Determine the (X, Y) coordinate at the center of the cell enclosing the given text.  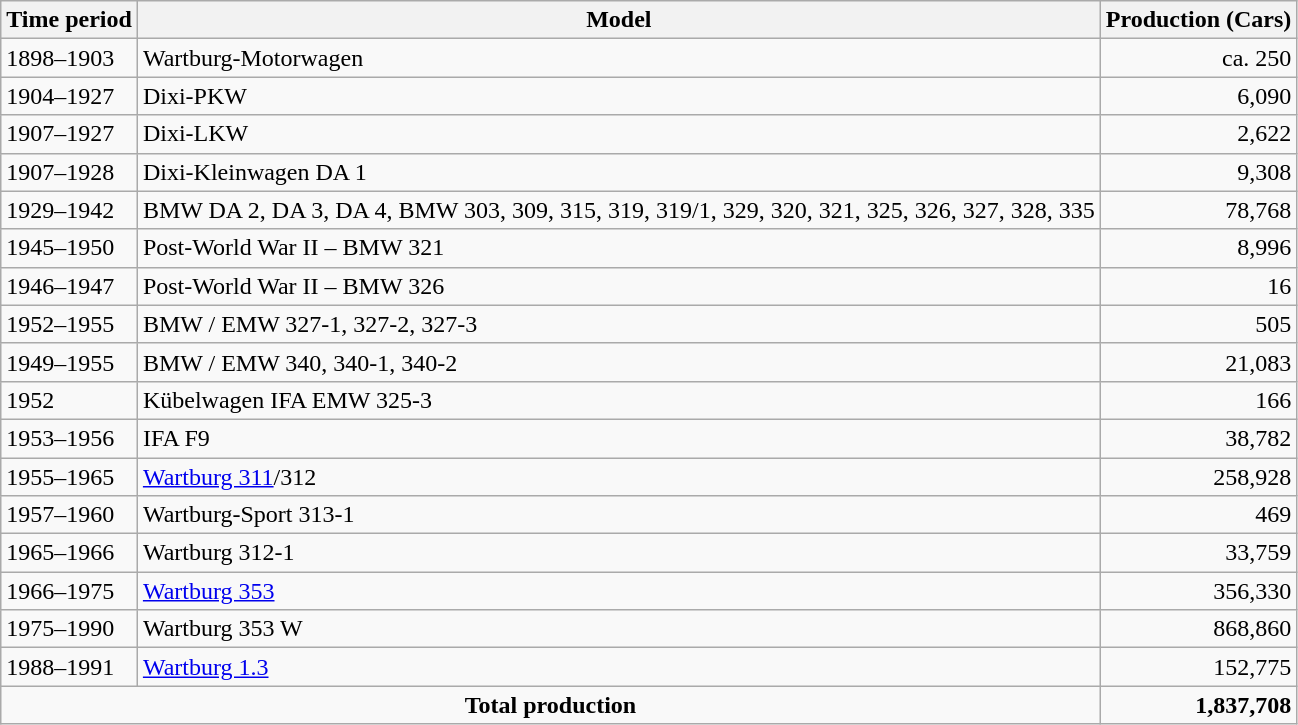
Wartburg 312-1 (618, 553)
1966–1975 (70, 591)
469 (1198, 515)
1953–1956 (70, 438)
Wartburg 353 (618, 591)
1988–1991 (70, 667)
1952–1955 (70, 324)
Wartburg-Motorwagen (618, 58)
356,330 (1198, 591)
BMW / EMW 327-1, 327-2, 327-3 (618, 324)
1955–1965 (70, 477)
Time period (70, 20)
Post-World War II – BMW 326 (618, 286)
505 (1198, 324)
1945–1950 (70, 248)
1949–1955 (70, 362)
9,308 (1198, 172)
16 (1198, 286)
Model (618, 20)
2,622 (1198, 134)
258,928 (1198, 477)
ca. 250 (1198, 58)
1965–1966 (70, 553)
1904–1927 (70, 96)
Production (Cars) (1198, 20)
Total production (551, 705)
8,996 (1198, 248)
152,775 (1198, 667)
166 (1198, 400)
1898–1903 (70, 58)
Dixi-LKW (618, 134)
Wartburg 353 W (618, 629)
1946–1947 (70, 286)
BMW / EMW 340, 340-1, 340-2 (618, 362)
1929–1942 (70, 210)
Wartburg 311/312 (618, 477)
Wartburg 1.3 (618, 667)
1957–1960 (70, 515)
38,782 (1198, 438)
Post-World War II – BMW 321 (618, 248)
6,090 (1198, 96)
Dixi-Kleinwagen DA 1 (618, 172)
1907–1927 (70, 134)
868,860 (1198, 629)
21,083 (1198, 362)
BMW DA 2, DA 3, DA 4, BMW 303, 309, 315, 319, 319/1, 329, 320, 321, 325, 326, 327, 328, 335 (618, 210)
1952 (70, 400)
1907–1928 (70, 172)
IFA F9 (618, 438)
33,759 (1198, 553)
1975–1990 (70, 629)
78,768 (1198, 210)
Kübelwagen IFA EMW 325-3 (618, 400)
Wartburg-Sport 313-1 (618, 515)
1,837,708 (1198, 705)
Dixi-PKW (618, 96)
